Scan for the cell matching the given text and deliver its [x, y] coordinate at center. 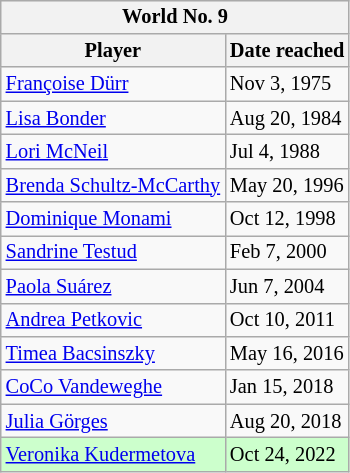
Timea Bacsinszky [113, 354]
Julia Görges [113, 421]
Jun 7, 2004 [287, 286]
Lori McNeil [113, 152]
Jan 15, 2018 [287, 387]
Brenda Schultz-McCarthy [113, 185]
Oct 10, 2011 [287, 320]
Date reached [287, 51]
Oct 12, 1998 [287, 219]
Feb 7, 2000 [287, 253]
Sandrine Testud [113, 253]
Jul 4, 1988 [287, 152]
Paola Suárez [113, 286]
Aug 20, 2018 [287, 421]
Aug 20, 1984 [287, 118]
Oct 24, 2022 [287, 455]
Veronika Kudermetova [113, 455]
Dominique Monami [113, 219]
May 16, 2016 [287, 354]
May 20, 1996 [287, 185]
CoCo Vandeweghe [113, 387]
Andrea Petkovic [113, 320]
Player [113, 51]
Lisa Bonder [113, 118]
World No. 9 [176, 17]
Nov 3, 1975 [287, 84]
Françoise Dürr [113, 84]
